Detect which cell encompasses the target text, then output its [x, y] center coordinate. 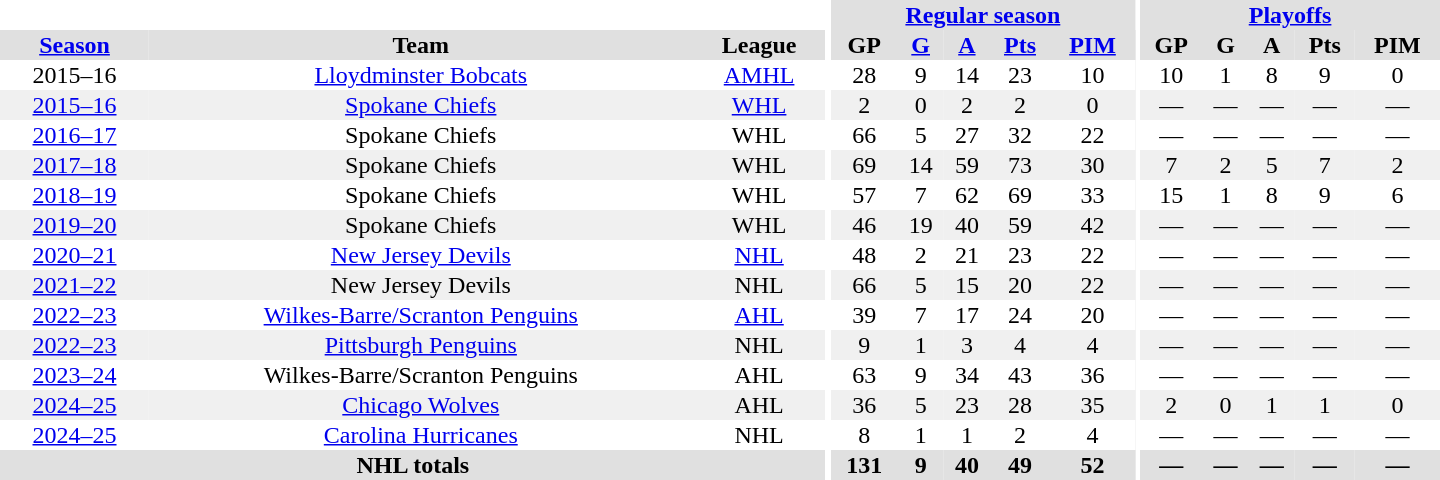
Team [421, 45]
6 [1398, 195]
AMHL [760, 75]
39 [864, 315]
Playoffs [1290, 15]
34 [967, 375]
17 [967, 315]
Season [74, 45]
2016–17 [74, 135]
46 [864, 225]
42 [1092, 225]
2019–20 [74, 225]
24 [1020, 315]
43 [1020, 375]
73 [1020, 165]
2018–19 [74, 195]
3 [967, 345]
League [760, 45]
2017–18 [74, 165]
35 [1092, 405]
27 [967, 135]
62 [967, 195]
131 [864, 465]
63 [864, 375]
Pittsburgh Penguins [421, 345]
57 [864, 195]
32 [1020, 135]
52 [1092, 465]
30 [1092, 165]
48 [864, 255]
Carolina Hurricanes [421, 435]
2020–21 [74, 255]
Regular season [983, 15]
19 [921, 225]
NHL totals [413, 465]
2021–22 [74, 285]
Lloydminster Bobcats [421, 75]
Chicago Wolves [421, 405]
49 [1020, 465]
2023–24 [74, 375]
33 [1092, 195]
21 [967, 255]
